Provide the [X, Y] coordinate of the cell's center where the given text is located.  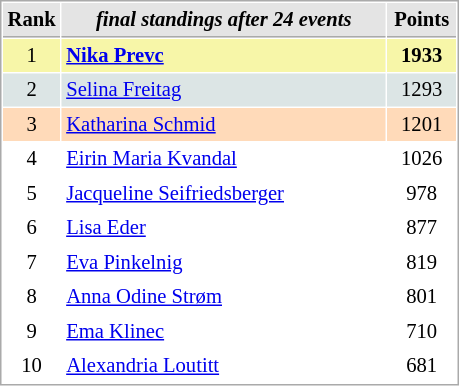
4 [32, 158]
Eva Pinkelnig [224, 262]
Lisa Eder [224, 228]
877 [422, 228]
9 [32, 332]
Eirin Maria Kvandal [224, 158]
Jacqueline Seifriedsberger [224, 194]
3 [32, 124]
Katharina Schmid [224, 124]
1201 [422, 124]
801 [422, 296]
Points [422, 20]
978 [422, 194]
8 [32, 296]
681 [422, 366]
5 [32, 194]
819 [422, 262]
2 [32, 90]
Selina Freitag [224, 90]
1933 [422, 56]
1293 [422, 90]
7 [32, 262]
10 [32, 366]
6 [32, 228]
Nika Prevc [224, 56]
Ema Klinec [224, 332]
Rank [32, 20]
710 [422, 332]
Alexandria Loutitt [224, 366]
1 [32, 56]
1026 [422, 158]
final standings after 24 events [224, 20]
Anna Odine Strøm [224, 296]
